Return [X, Y] of the center of cell containing provided text 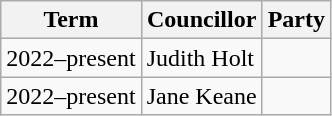
Jane Keane [202, 96]
Party [296, 20]
Term [71, 20]
Judith Holt [202, 58]
Councillor [202, 20]
